Return the [x, y] coordinate for the center point of the cell that contains the specified text.  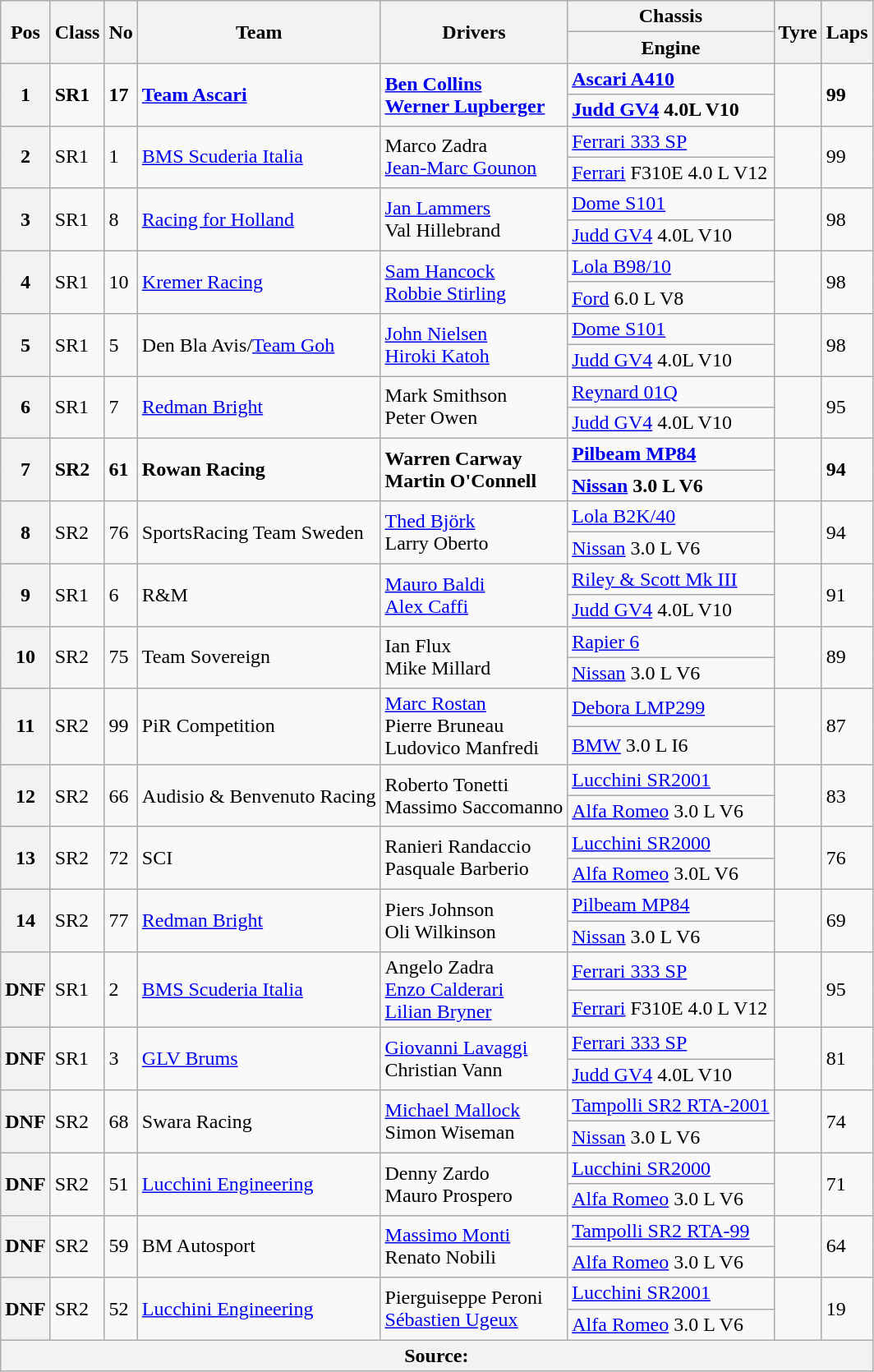
64 [847, 1246]
Engine [670, 48]
Swara Racing [259, 1121]
Class [77, 32]
89 [847, 657]
Massimo Monti Renato Nobili [474, 1246]
83 [847, 795]
Racing for Holland [259, 219]
Audisio & Benvenuto Racing [259, 795]
GLV Brums [259, 1059]
Rowan Racing [259, 470]
SportsRacing Team Sweden [259, 532]
Ian Flux Mike Millard [474, 657]
R&M [259, 595]
Kremer Racing [259, 282]
Giovanni Lavaggi Christian Vann [474, 1059]
71 [847, 1184]
87 [847, 726]
4 [25, 282]
Michael Mallock Simon Wiseman [474, 1121]
9 [25, 595]
13 [25, 858]
Mauro Baldi Alex Caffi [474, 595]
Denny Zardo Mauro Prospero [474, 1184]
Team [259, 32]
Ascari A410 [670, 79]
Marco Zadra Jean-Marc Gounon [474, 157]
77 [121, 920]
Mark Smithson Peter Owen [474, 407]
Marc Rostan Pierre Bruneau Ludovico Manfredi [474, 726]
John Nielsen Hiroki Katoh [474, 344]
Chassis [670, 16]
Alfa Romeo 3.0L V6 [670, 873]
Ben Collins Werner Lupberger [474, 94]
Team Ascari [259, 94]
75 [121, 657]
Reynard 01Q [670, 392]
Rapier 6 [670, 642]
SCI [259, 858]
52 [121, 1309]
Thed Björk Larry Oberto [474, 532]
PiR Competition [259, 726]
Riley & Scott Mk III [670, 579]
Source: [437, 1356]
91 [847, 595]
Lola B98/10 [670, 266]
Roberto Tonetti Massimo Saccomanno [474, 795]
Pierguiseppe Peroni Sébastien Ugeux [474, 1309]
66 [121, 795]
Ford 6.0 L V8 [670, 297]
Tampolli SR2 RTA-99 [670, 1231]
BM Autosport [259, 1246]
Jan Lammers Val Hillebrand [474, 219]
Warren Carway Martin O'Connell [474, 470]
BMW 3.0 L I6 [670, 745]
Laps [847, 32]
51 [121, 1184]
68 [121, 1121]
74 [847, 1121]
14 [25, 920]
Pos [25, 32]
Debora LMP299 [670, 707]
No [121, 32]
11 [25, 726]
Angelo Zadra Enzo Calderari Lilian Bryner [474, 990]
Team Sovereign [259, 657]
12 [25, 795]
72 [121, 858]
Den Bla Avis/Team Goh [259, 344]
Lola B2K/40 [670, 517]
59 [121, 1246]
Piers Johnson Oli Wilkinson [474, 920]
17 [121, 94]
Sam Hancock Robbie Stirling [474, 282]
69 [847, 920]
19 [847, 1309]
Drivers [474, 32]
Tampolli SR2 RTA-2001 [670, 1106]
61 [121, 470]
81 [847, 1059]
Ranieri Randaccio Pasquale Barberio [474, 858]
Tyre [798, 32]
